Output the [X, Y] coordinate of the center of the cell containing the given text.  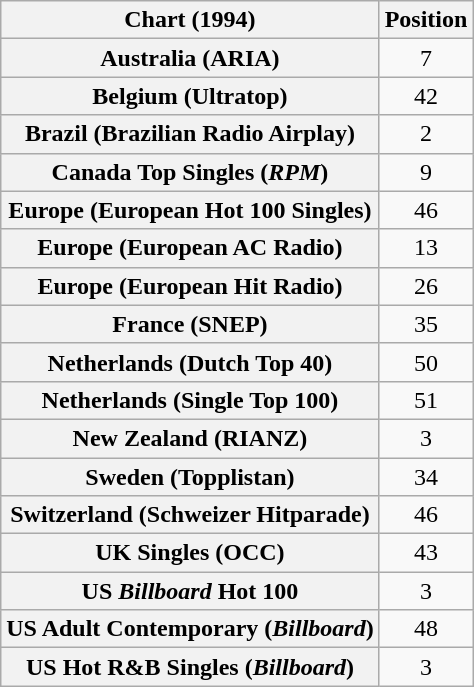
Netherlands (Dutch Top 40) [190, 362]
Netherlands (Single Top 100) [190, 400]
Europe (European Hot 100 Singles) [190, 210]
Belgium (Ultratop) [190, 96]
43 [426, 553]
US Hot R&B Singles (Billboard) [190, 667]
42 [426, 96]
US Billboard Hot 100 [190, 591]
Australia (ARIA) [190, 58]
Chart (1994) [190, 20]
US Adult Contemporary (Billboard) [190, 629]
2 [426, 134]
Switzerland (Schweizer Hitparade) [190, 515]
34 [426, 477]
26 [426, 286]
Brazil (Brazilian Radio Airplay) [190, 134]
Europe (European Hit Radio) [190, 286]
Position [426, 20]
13 [426, 248]
Canada Top Singles (RPM) [190, 172]
France (SNEP) [190, 324]
51 [426, 400]
9 [426, 172]
50 [426, 362]
7 [426, 58]
New Zealand (RIANZ) [190, 438]
UK Singles (OCC) [190, 553]
35 [426, 324]
Sweden (Topplistan) [190, 477]
48 [426, 629]
Europe (European AC Radio) [190, 248]
